Detect which cell encompasses the target text, then output its (X, Y) center coordinate. 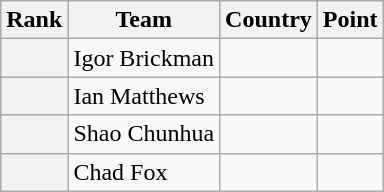
Ian Matthews (144, 96)
Chad Fox (144, 172)
Igor Brickman (144, 58)
Team (144, 20)
Country (269, 20)
Rank (34, 20)
Shao Chunhua (144, 134)
Point (350, 20)
